Detect which cell encompasses the target text, then output its [X, Y] center coordinate. 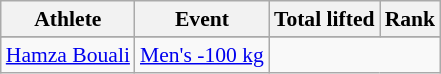
Event [202, 19]
Men's -100 kg [202, 55]
Hamza Bouali [68, 55]
Rank [410, 19]
Total lifted [324, 19]
Athlete [68, 19]
